Pinpoint the cell where the given text exists, returning its (x, y) midpoint coordinate. 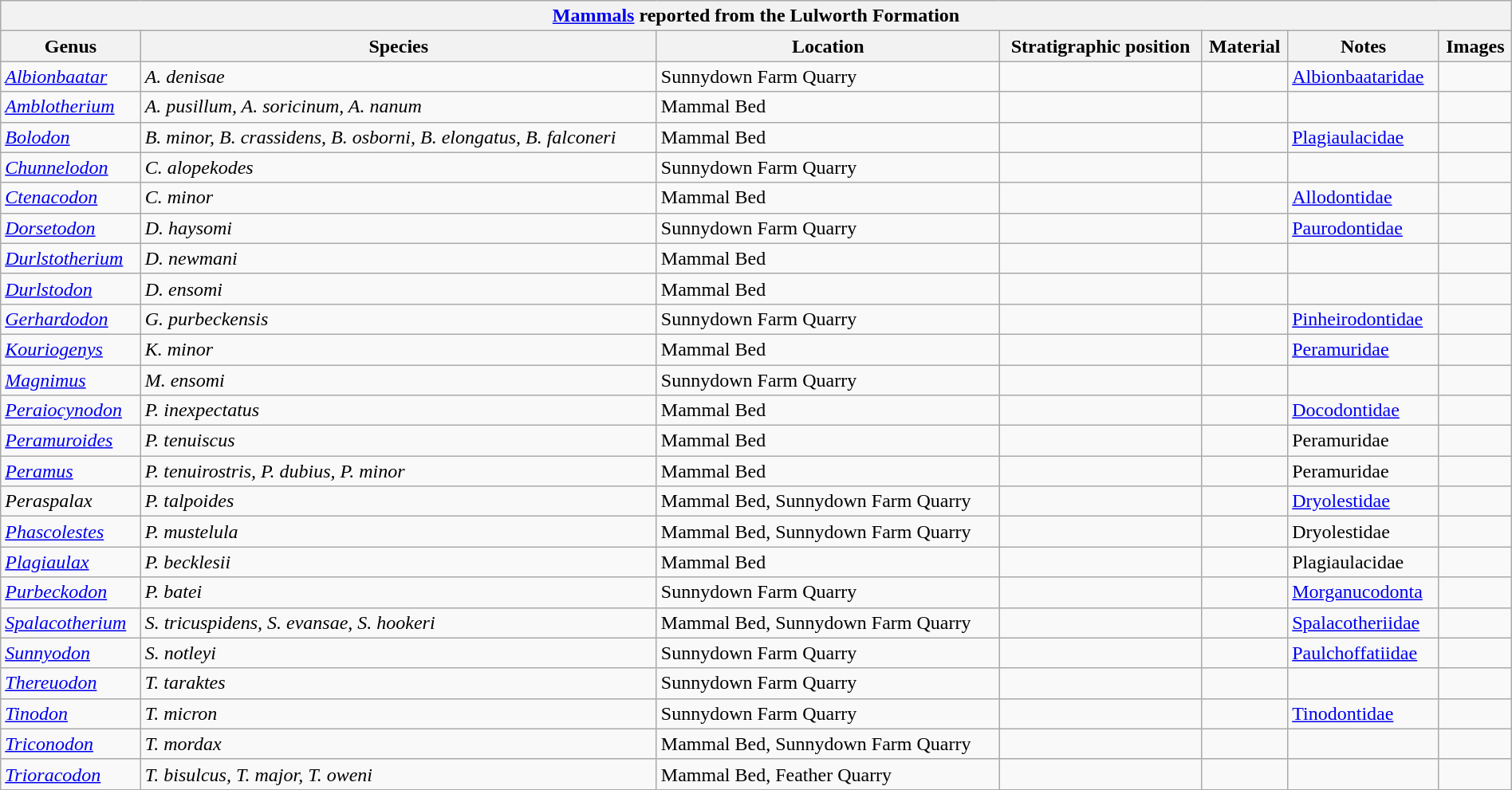
Mammal Bed, Feather Quarry (828, 774)
M. ensomi (399, 380)
Gerhardodon (70, 319)
Kouriogenys (70, 349)
Durlstodon (70, 289)
Tinodon (70, 713)
T. micron (399, 713)
Dorsetodon (70, 228)
Phascolestes (70, 532)
G. purbeckensis (399, 319)
P. talpoides (399, 501)
Trioracodon (70, 774)
T. mordax (399, 744)
P. mustelula (399, 532)
D. ensomi (399, 289)
Sunnyodon (70, 653)
Triconodon (70, 744)
Peramus (70, 471)
Peraspalax (70, 501)
Genus (70, 46)
Amblotherium (70, 107)
T. bisulcus, T. major, T. oweni (399, 774)
D. newmani (399, 258)
Paurodontidae (1364, 228)
Peramuroides (70, 441)
Ctenacodon (70, 198)
Images (1475, 46)
Material (1245, 46)
Magnimus (70, 380)
P. becklesii (399, 562)
Species (399, 46)
P. tenuirostris, P. dubius, P. minor (399, 471)
Mammals reported from the Lulworth Formation (756, 16)
Durlstotherium (70, 258)
Chunnelodon (70, 167)
A. denisae (399, 77)
Morganucodonta (1364, 592)
Pinheirodontidae (1364, 319)
S. notleyi (399, 653)
P. batei (399, 592)
Spalacotherium (70, 623)
Purbeckodon (70, 592)
T. taraktes (399, 683)
Thereuodon (70, 683)
Location (828, 46)
P. tenuiscus (399, 441)
Paulchoffatiidae (1364, 653)
Albionbaataridae (1364, 77)
Peraiocynodon (70, 411)
D. haysomi (399, 228)
Plagiaulax (70, 562)
Allodontidae (1364, 198)
B. minor, B. crassidens, B. osborni, B. elongatus, B. falconeri (399, 137)
Stratigraphic position (1101, 46)
Docodontidae (1364, 411)
C. minor (399, 198)
A. pusillum, A. soricinum, A. nanum (399, 107)
P. inexpectatus (399, 411)
C. alopekodes (399, 167)
Bolodon (70, 137)
Albionbaatar (70, 77)
Spalacotheriidae (1364, 623)
S. tricuspidens, S. evansae, S. hookeri (399, 623)
K. minor (399, 349)
Notes (1364, 46)
Tinodontidae (1364, 713)
